Capture the cell that displays the provided text and extract its [X, Y] central coordinate. 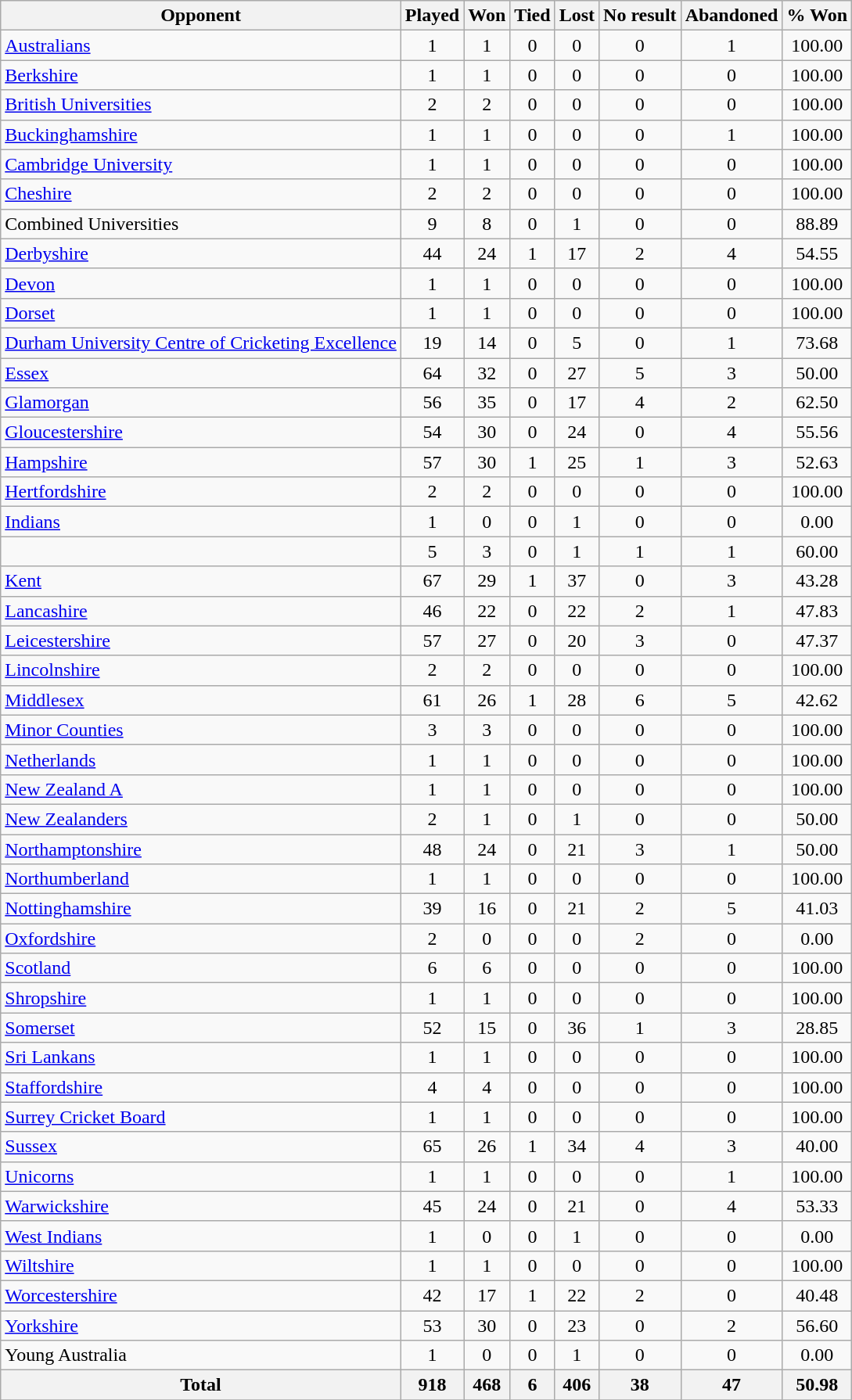
Northamptonshire [201, 849]
32 [487, 373]
Cambridge University [201, 164]
56 [432, 403]
Berkshire [201, 75]
Yorkshire [201, 1326]
Netherlands [201, 759]
Surrey Cricket Board [201, 1117]
54 [432, 433]
8 [487, 224]
38 [640, 1385]
Derbyshire [201, 253]
42.62 [817, 700]
Staffordshire [201, 1087]
28 [577, 700]
36 [577, 1028]
53.33 [817, 1206]
% Won [817, 16]
29 [487, 581]
Sussex [201, 1147]
Lancashire [201, 611]
Tied [532, 16]
40.48 [817, 1295]
Warwickshire [201, 1206]
47.37 [817, 641]
55.56 [817, 433]
Sri Lankans [201, 1057]
Worcestershire [201, 1295]
Northumberland [201, 879]
Minor Counties [201, 730]
Oxfordshire [201, 939]
46 [432, 611]
New Zealand A [201, 789]
918 [432, 1385]
41.03 [817, 909]
Devon [201, 283]
19 [432, 343]
52 [432, 1028]
No result [640, 16]
65 [432, 1147]
39 [432, 909]
Played [432, 16]
40.00 [817, 1147]
73.68 [817, 343]
West Indians [201, 1236]
16 [487, 909]
9 [432, 224]
Essex [201, 373]
Kent [201, 581]
56.60 [817, 1326]
Somerset [201, 1028]
Wiltshire [201, 1265]
Lost [577, 16]
Combined Universities [201, 224]
New Zealanders [201, 819]
54.55 [817, 253]
Total [201, 1385]
Nottinghamshire [201, 909]
Unicorns [201, 1176]
15 [487, 1028]
25 [577, 462]
Young Australia [201, 1355]
Middlesex [201, 700]
62.50 [817, 403]
64 [432, 373]
52.63 [817, 462]
42 [432, 1295]
37 [577, 581]
Glamorgan [201, 403]
Opponent [201, 16]
Durham University Centre of Cricketing Excellence [201, 343]
468 [487, 1385]
Shropshire [201, 998]
Gloucestershire [201, 433]
Hertfordshire [201, 492]
Dorset [201, 313]
35 [487, 403]
Leicestershire [201, 641]
Indians [201, 522]
48 [432, 849]
47.83 [817, 611]
Australians [201, 45]
Lincolnshire [201, 670]
53 [432, 1326]
Buckinghamshire [201, 135]
20 [577, 641]
14 [487, 343]
34 [577, 1147]
44 [432, 253]
50.98 [817, 1385]
28.85 [817, 1028]
45 [432, 1206]
67 [432, 581]
88.89 [817, 224]
Won [487, 16]
406 [577, 1385]
43.28 [817, 581]
Abandoned [732, 16]
British Universities [201, 105]
47 [732, 1385]
61 [432, 700]
Hampshire [201, 462]
Scotland [201, 968]
Cheshire [201, 194]
23 [577, 1326]
60.00 [817, 551]
